Detect which cell encompasses the target text, then output its (X, Y) center coordinate. 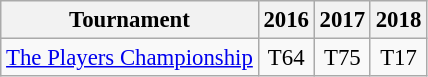
The Players Championship (130, 58)
Tournament (130, 20)
T17 (398, 58)
2016 (286, 20)
2017 (342, 20)
T64 (286, 58)
T75 (342, 58)
2018 (398, 20)
